Output the [X, Y] coordinate of the center of the cell containing the given text.  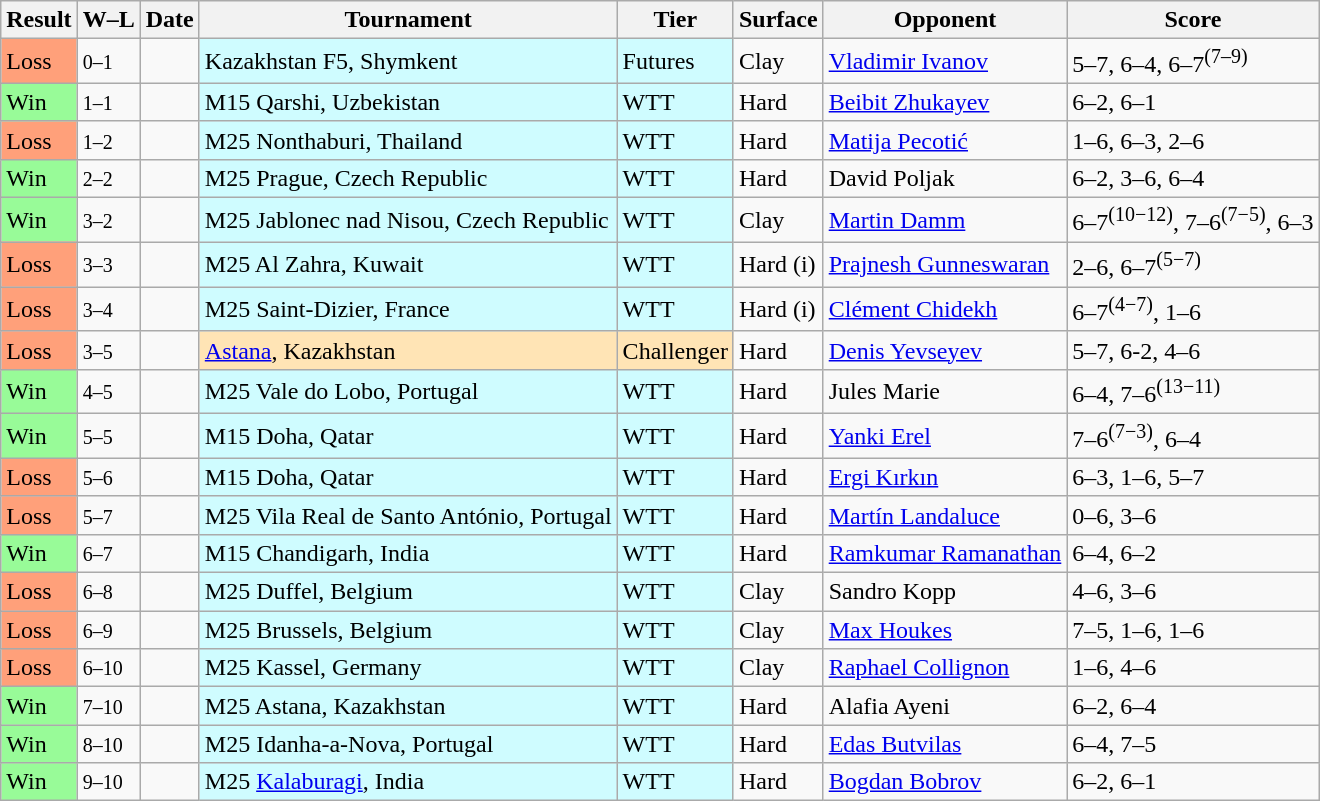
6–7(10−12), 7–6(7−5), 6–3 [1193, 220]
3–5 [108, 350]
Martin Damm [945, 220]
Bogdan Bobrov [945, 782]
1–6, 6–3, 2–6 [1193, 140]
Date [170, 20]
M25 Kalaburagi, India [408, 782]
6–9 [108, 630]
6–3, 1–6, 5–7 [1193, 477]
Vladimir Ivanov [945, 62]
6–8 [108, 592]
Score [1193, 20]
Beibit Zhukayev [945, 102]
Result [39, 20]
2–2 [108, 178]
7–6(7−3), 6–4 [1193, 436]
7–5, 1–6, 1–6 [1193, 630]
Surface [778, 20]
6–7(4−7), 1–6 [1193, 310]
Sandro Kopp [945, 592]
M25 Nonthaburi, Thailand [408, 140]
5–7, 6–4, 6–7(7–9) [1193, 62]
9–10 [108, 782]
Kazakhstan F5, Shymkent [408, 62]
M25 Idanha-a-Nova, Portugal [408, 744]
6–2, 6–4 [1193, 706]
6–2, 3–6, 6–4 [1193, 178]
Alafia Ayeni [945, 706]
7–10 [108, 706]
5–7, 6-2, 4–6 [1193, 350]
M25 Astana, Kazakhstan [408, 706]
5–5 [108, 436]
3–3 [108, 264]
6–7 [108, 554]
M25 Saint-Dizier, France [408, 310]
Ramkumar Ramanathan [945, 554]
4–5 [108, 392]
M25 Brussels, Belgium [408, 630]
6–10 [108, 668]
5–7 [108, 515]
Martín Landaluce [945, 515]
2–6, 6–7(5−7) [1193, 264]
6–4, 6–2 [1193, 554]
1–6, 4–6 [1193, 668]
0–1 [108, 62]
M25 Vale do Lobo, Portugal [408, 392]
3–4 [108, 310]
0–6, 3–6 [1193, 515]
Matija Pecotić [945, 140]
Denis Yevseyev [945, 350]
Prajnesh Gunneswaran [945, 264]
M15 Chandigarh, India [408, 554]
Edas Butvilas [945, 744]
6–4, 7–5 [1193, 744]
1–1 [108, 102]
Max Houkes [945, 630]
5–6 [108, 477]
Raphael Collignon [945, 668]
Yanki Erel [945, 436]
Clément Chidekh [945, 310]
M25 Al Zahra, Kuwait [408, 264]
Opponent [945, 20]
1–2 [108, 140]
Futures [675, 62]
Jules Marie [945, 392]
M25 Vila Real de Santo António, Portugal [408, 515]
Ergi Kırkın [945, 477]
Tier [675, 20]
M25 Duffel, Belgium [408, 592]
M25 Kassel, Germany [408, 668]
Tournament [408, 20]
3–2 [108, 220]
4–6, 3–6 [1193, 592]
M25 Prague, Czech Republic [408, 178]
David Poljak [945, 178]
Challenger [675, 350]
Astana, Kazakhstan [408, 350]
M15 Qarshi, Uzbekistan [408, 102]
W–L [108, 20]
6–4, 7–6(13−11) [1193, 392]
M25 Jablonec nad Nisou, Czech Republic [408, 220]
8–10 [108, 744]
